Return (X, Y) of the center of cell containing provided text 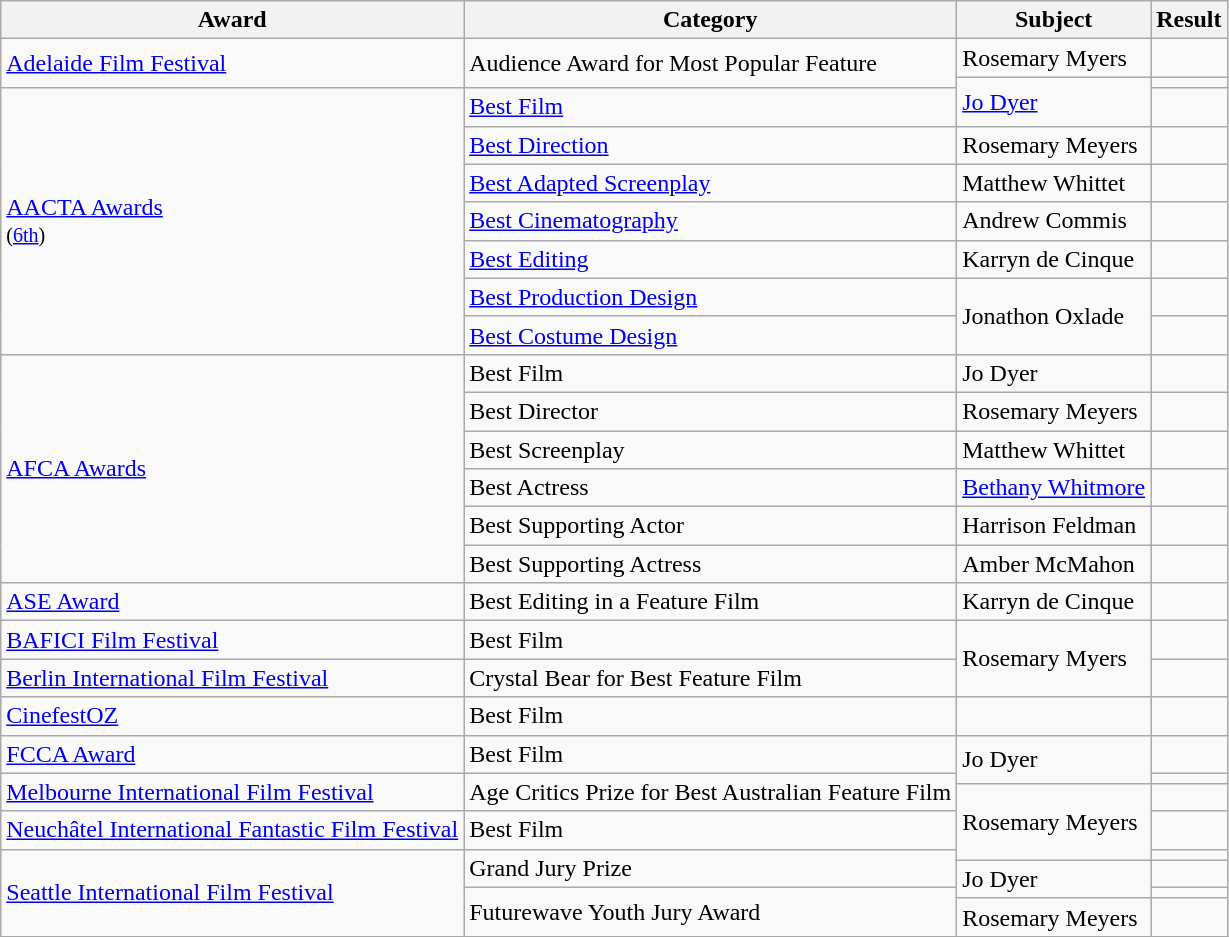
Best Direction (710, 145)
Best Supporting Actor (710, 526)
Grand Jury Prize (710, 868)
Best Costume Design (710, 335)
Age Critics Prize for Best Australian Feature Film (710, 792)
Best Editing (710, 259)
Amber McMahon (1054, 564)
Result (1189, 20)
Best Screenplay (710, 449)
Best Cinematography (710, 221)
Bethany Whitmore (1054, 488)
Best Editing in a Feature Film (710, 602)
Berlin International Film Festival (232, 678)
Crystal Bear for Best Feature Film (710, 678)
BAFICI Film Festival (232, 640)
CinefestOZ (232, 716)
Jonathon Oxlade (1054, 316)
Melbourne International Film Festival (232, 792)
Category (710, 20)
ASE Award (232, 602)
Seattle International Film Festival (232, 892)
AFCA Awards (232, 468)
Best Supporting Actress (710, 564)
Futurewave Youth Jury Award (710, 912)
AACTA Awards(6th) (232, 221)
Audience Award for Most Popular Feature (710, 64)
Subject (1054, 20)
Award (232, 20)
Best Director (710, 411)
Harrison Feldman (1054, 526)
Andrew Commis (1054, 221)
FCCA Award (232, 754)
Best Actress (710, 488)
Neuchâtel International Fantastic Film Festival (232, 830)
Best Production Design (710, 297)
Adelaide Film Festival (232, 64)
Best Adapted Screenplay (710, 183)
